Return the [x, y] coordinate for the center point of the cell that contains the specified text.  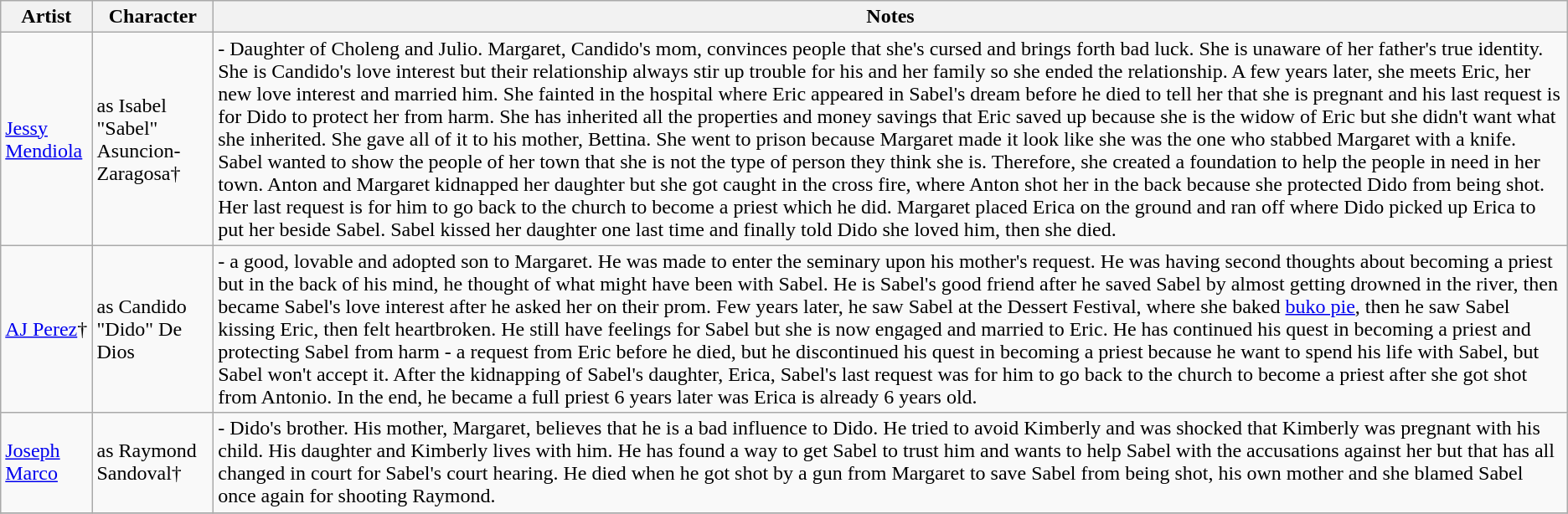
Joseph Marco [47, 462]
as Raymond Sandoval† [152, 462]
Character [152, 17]
Artist [47, 17]
as Candido "Dido" De Dios [152, 329]
Jessy Mendiola [47, 139]
Notes [891, 17]
as Isabel "Sabel" Asuncion-Zaragosa† [152, 139]
AJ Perez† [47, 329]
